Provide the [X, Y] coordinate of the cell's center where the given text is located.  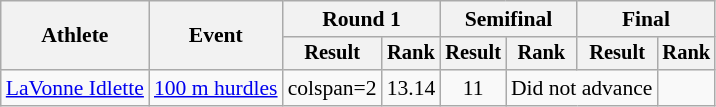
Event [216, 36]
Did not advance [582, 88]
Final [646, 19]
100 m hurdles [216, 88]
Athlete [75, 36]
Round 1 [362, 19]
colspan=2 [332, 88]
Semifinal [508, 19]
LaVonne Idlette [75, 88]
13.14 [412, 88]
11 [473, 88]
